Extract the (X, Y) coordinate from the center of the cell holding the provided text.  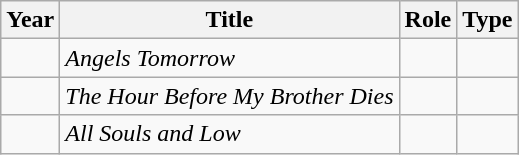
Type (488, 20)
Angels Tomorrow (230, 58)
Role (428, 20)
Year (30, 20)
The Hour Before My Brother Dies (230, 96)
All Souls and Low (230, 134)
Title (230, 20)
